Identify which cell holds the provided text, then report its [X, Y] central coordinate. 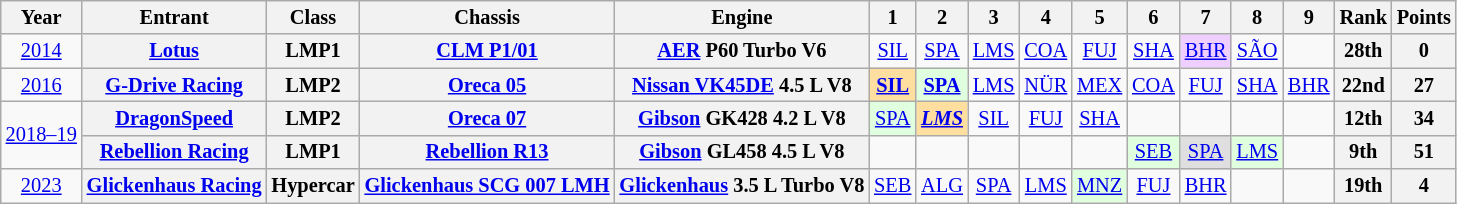
Rebellion Racing [174, 152]
Engine [742, 17]
34 [1424, 118]
Gibson GK428 4.2 L V8 [742, 118]
G-Drive Racing [174, 85]
0 [1424, 51]
51 [1424, 152]
MNZ [1100, 186]
MEX [1100, 85]
Points [1424, 17]
Chassis [488, 17]
27 [1424, 85]
Gibson GL458 4.5 L V8 [742, 152]
Rebellion R13 [488, 152]
28th [1364, 51]
9 [1309, 17]
6 [1154, 17]
2016 [42, 85]
8 [1257, 17]
ALG [942, 186]
5 [1100, 17]
2018–19 [42, 134]
9th [1364, 152]
2014 [42, 51]
3 [994, 17]
1 [892, 17]
Hypercar [312, 186]
Nissan VK45DE 4.5 L V8 [742, 85]
Oreca 05 [488, 85]
SÃO [1257, 51]
AER P60 Turbo V6 [742, 51]
7 [1206, 17]
2023 [42, 186]
2 [942, 17]
19th [1364, 186]
CLM P1/01 [488, 51]
Glickenhaus 3.5 L Turbo V8 [742, 186]
Glickenhaus SCG 007 LMH [488, 186]
Entrant [174, 17]
Class [312, 17]
NÜR [1046, 85]
Oreca 07 [488, 118]
12th [1364, 118]
DragonSpeed [174, 118]
22nd [1364, 85]
Year [42, 17]
Rank [1364, 17]
Glickenhaus Racing [174, 186]
Lotus [174, 51]
